Scan for the cell matching the given text and deliver its (x, y) coordinate at center. 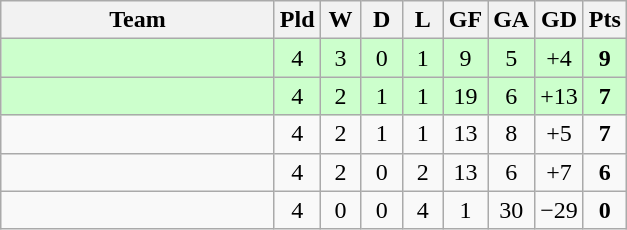
GA (512, 20)
5 (512, 58)
GD (560, 20)
+4 (560, 58)
3 (340, 58)
W (340, 20)
19 (465, 96)
+7 (560, 172)
Pts (604, 20)
Pld (297, 20)
L (422, 20)
+5 (560, 134)
+13 (560, 96)
30 (512, 210)
−29 (560, 210)
8 (512, 134)
GF (465, 20)
Team (138, 20)
D (382, 20)
